Identify which cell holds the provided text, then report its (X, Y) central coordinate. 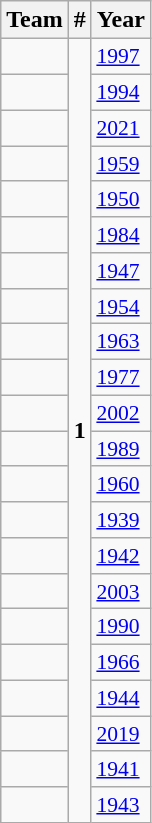
1943 (120, 805)
1950 (120, 199)
2021 (120, 128)
1 (80, 431)
1939 (120, 520)
1954 (120, 306)
Year (120, 20)
Team (35, 20)
2019 (120, 734)
2003 (120, 591)
1944 (120, 698)
2002 (120, 413)
1990 (120, 627)
1997 (120, 57)
1963 (120, 342)
1941 (120, 769)
1994 (120, 92)
1960 (120, 484)
1966 (120, 662)
1959 (120, 164)
1977 (120, 377)
1942 (120, 556)
1984 (120, 235)
1989 (120, 449)
1947 (120, 271)
# (80, 20)
